Detect which cell encompasses the target text, then output its [X, Y] center coordinate. 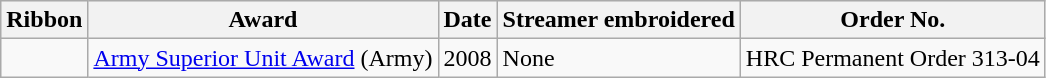
Award [263, 20]
Ribbon [44, 20]
Date [468, 20]
2008 [468, 58]
Army Superior Unit Award (Army) [263, 58]
Order No. [892, 20]
HRC Permanent Order 313-04 [892, 58]
None [618, 58]
Streamer embroidered [618, 20]
